Pinpoint the cell where the given text exists, returning its (X, Y) midpoint coordinate. 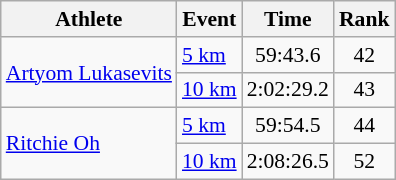
44 (364, 126)
Artyom Lukasevits (89, 72)
Rank (364, 19)
Athlete (89, 19)
52 (364, 162)
Time (288, 19)
Event (210, 19)
2:08:26.5 (288, 162)
42 (364, 55)
43 (364, 90)
59:43.6 (288, 55)
Ritchie Oh (89, 144)
59:54.5 (288, 126)
2:02:29.2 (288, 90)
